Scan for the cell matching the given text and deliver its [x, y] coordinate at center. 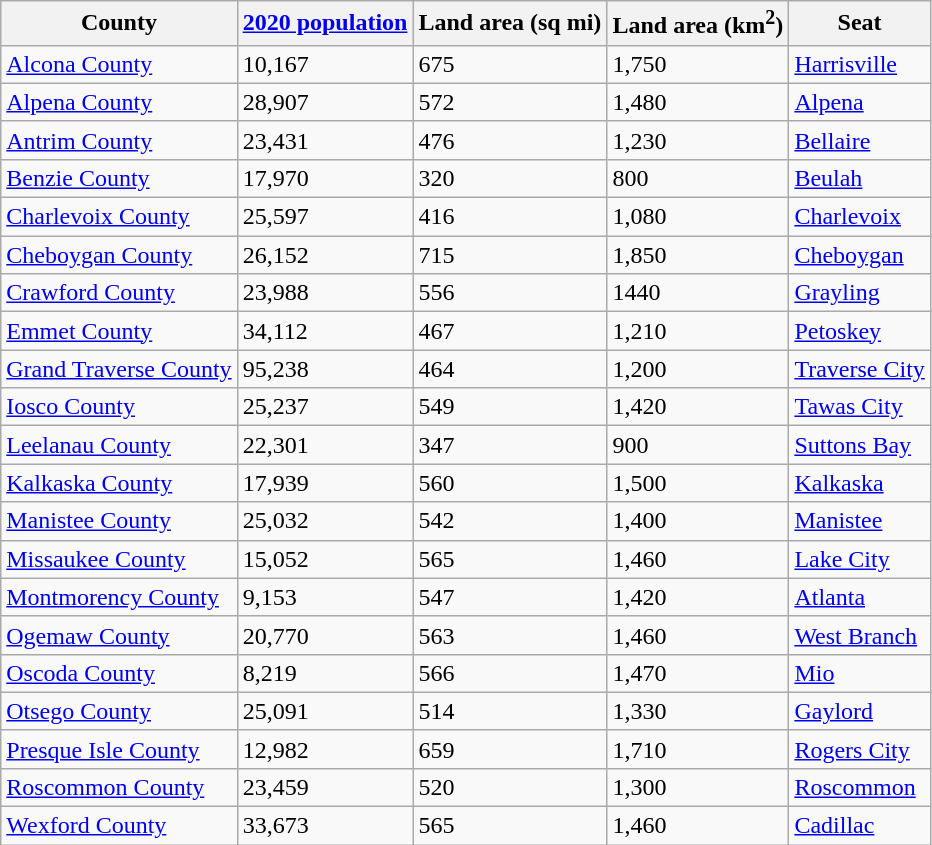
Lake City [860, 559]
Presque Isle County [119, 749]
1,750 [698, 64]
Iosco County [119, 407]
Roscommon [860, 787]
Missaukee County [119, 559]
28,907 [325, 102]
Alpena County [119, 102]
Beulah [860, 178]
Traverse City [860, 369]
Crawford County [119, 293]
12,982 [325, 749]
Harrisville [860, 64]
556 [510, 293]
347 [510, 445]
95,238 [325, 369]
17,939 [325, 483]
33,673 [325, 826]
Alpena [860, 102]
Charlevoix County [119, 217]
320 [510, 178]
Manistee County [119, 521]
1,710 [698, 749]
Seat [860, 24]
15,052 [325, 559]
23,431 [325, 140]
Benzie County [119, 178]
Atlanta [860, 597]
1,400 [698, 521]
1,470 [698, 673]
10,167 [325, 64]
Tawas City [860, 407]
416 [510, 217]
Petoskey [860, 331]
547 [510, 597]
476 [510, 140]
25,237 [325, 407]
Roscommon County [119, 787]
25,091 [325, 711]
9,153 [325, 597]
1,480 [698, 102]
Emmet County [119, 331]
Suttons Bay [860, 445]
1,200 [698, 369]
22,301 [325, 445]
467 [510, 331]
Manistee [860, 521]
Cadillac [860, 826]
715 [510, 255]
County [119, 24]
Charlevoix [860, 217]
20,770 [325, 635]
Cheboygan County [119, 255]
Otsego County [119, 711]
Grayling [860, 293]
1,500 [698, 483]
Gaylord [860, 711]
Wexford County [119, 826]
Alcona County [119, 64]
800 [698, 178]
Mio [860, 673]
1440 [698, 293]
Land area (km2) [698, 24]
Kalkaska County [119, 483]
Cheboygan [860, 255]
464 [510, 369]
Montmorency County [119, 597]
2020 population [325, 24]
1,330 [698, 711]
566 [510, 673]
1,210 [698, 331]
Grand Traverse County [119, 369]
1,230 [698, 140]
Land area (sq mi) [510, 24]
Bellaire [860, 140]
900 [698, 445]
1,080 [698, 217]
17,970 [325, 178]
Antrim County [119, 140]
1,850 [698, 255]
23,459 [325, 787]
25,597 [325, 217]
Rogers City [860, 749]
572 [510, 102]
675 [510, 64]
1,300 [698, 787]
Ogemaw County [119, 635]
Leelanau County [119, 445]
34,112 [325, 331]
520 [510, 787]
542 [510, 521]
514 [510, 711]
8,219 [325, 673]
659 [510, 749]
Oscoda County [119, 673]
549 [510, 407]
25,032 [325, 521]
560 [510, 483]
Kalkaska [860, 483]
26,152 [325, 255]
563 [510, 635]
23,988 [325, 293]
West Branch [860, 635]
